Return (x, y) of the center of cell containing provided text 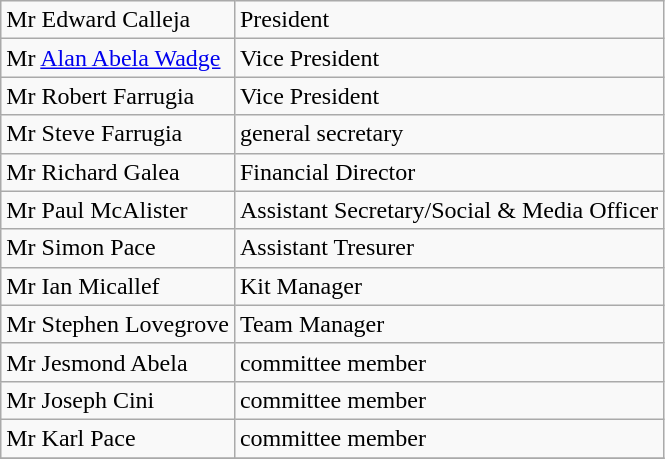
Financial Director (448, 172)
Mr Paul McAlister (118, 210)
Mr Ian Micallef (118, 286)
President (448, 20)
Mr Edward Calleja (118, 20)
Mr Joseph Cini (118, 400)
Assistant Tresurer (448, 248)
Mr Jesmond Abela (118, 362)
Assistant Secretary/Social & Media Officer (448, 210)
general secretary (448, 134)
Team Manager (448, 324)
Mr Simon Pace (118, 248)
Mr Karl Pace (118, 438)
Mr Richard Galea (118, 172)
Mr Alan Abela Wadge (118, 58)
Kit Manager (448, 286)
Mr Stephen Lovegrove (118, 324)
Mr Robert Farrugia (118, 96)
Mr Steve Farrugia (118, 134)
